Identify which cell holds the provided text, then report its (x, y) central coordinate. 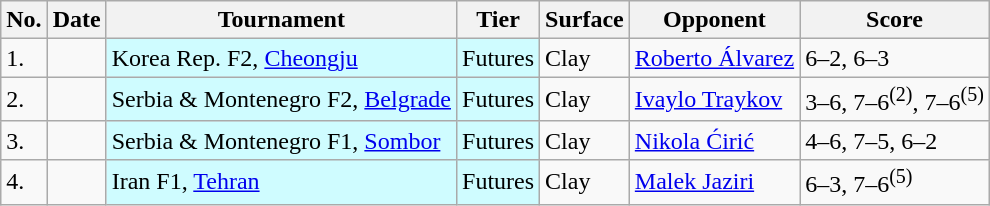
6–3, 7–6(5) (895, 182)
Tournament (281, 20)
Ivaylo Traykov (714, 100)
Score (895, 20)
Date (76, 20)
6–2, 6–3 (895, 58)
Serbia & Montenegro F2, Belgrade (281, 100)
No. (24, 20)
3–6, 7–6(2), 7–6(5) (895, 100)
Malek Jaziri (714, 182)
Tier (498, 20)
1. (24, 58)
4–6, 7–5, 6–2 (895, 140)
Iran F1, Tehran (281, 182)
Serbia & Montenegro F1, Sombor (281, 140)
3. (24, 140)
4. (24, 182)
Opponent (714, 20)
Nikola Ćirić (714, 140)
Surface (585, 20)
Roberto Álvarez (714, 58)
Korea Rep. F2, Cheongju (281, 58)
2. (24, 100)
